Extract the (X, Y) coordinate from the center of the cell holding the provided text.  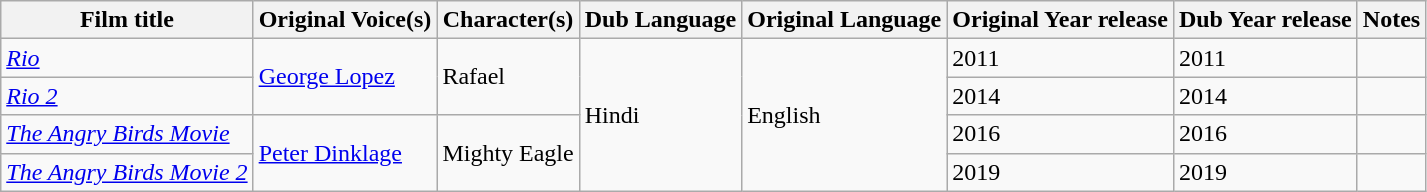
George Lopez (345, 77)
Original Language (844, 20)
Dub Year release (1265, 20)
The Angry Birds Movie 2 (127, 172)
Film title (127, 20)
Original Year release (1060, 20)
Rio (127, 58)
Original Voice(s) (345, 20)
Hindi (660, 115)
Character(s) (508, 20)
The Angry Birds Movie (127, 134)
Rafael (508, 77)
Rio 2 (127, 96)
English (844, 115)
Peter Dinklage (345, 153)
Dub Language (660, 20)
Notes (1391, 20)
Mighty Eagle (508, 153)
